Return (X, Y) of the center of cell containing provided text 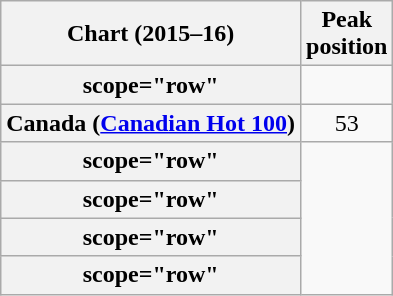
Chart (2015–16) (151, 34)
Canada (Canadian Hot 100) (151, 123)
53 (347, 123)
Peakposition (347, 34)
